Find where the given text appears and provide that cell's center as (x, y) coordinate. 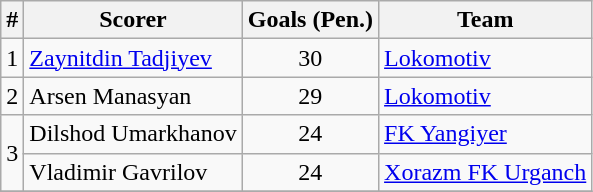
3 (12, 153)
Vladimir Gavrilov (133, 172)
Scorer (133, 20)
29 (310, 96)
30 (310, 58)
Arsen Manasyan (133, 96)
Zaynitdin Tadjiyev (133, 58)
2 (12, 96)
Team (486, 20)
Dilshod Umarkhanov (133, 134)
Xorazm FK Urganch (486, 172)
1 (12, 58)
FK Yangiyer (486, 134)
# (12, 20)
Goals (Pen.) (310, 20)
